Search for the cell housing the specified text and yield its (x, y) center coordinate. 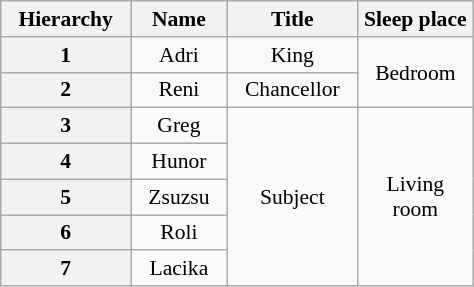
Hunor (180, 162)
Subject (292, 197)
Roli (180, 233)
Lacika (180, 269)
King (292, 55)
3 (66, 126)
Living room (415, 197)
Chancellor (292, 90)
Name (180, 19)
Reni (180, 90)
1 (66, 55)
Adri (180, 55)
Greg (180, 126)
Sleep place (415, 19)
Zsuzsu (180, 197)
Bedroom (415, 72)
6 (66, 233)
Title (292, 19)
7 (66, 269)
5 (66, 197)
4 (66, 162)
2 (66, 90)
Hierarchy (66, 19)
